Provide the (X, Y) coordinate of the cell's center where the given text is located.  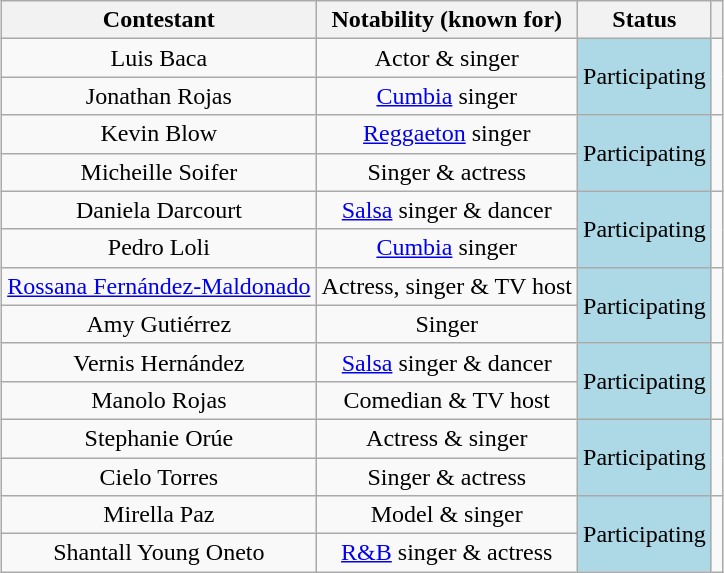
Actress, singer & TV host (446, 286)
Reggaeton singer (446, 134)
Contestant (159, 20)
Rossana Fernández-Maldonado (159, 286)
Notability (known for) (446, 20)
Kevin Blow (159, 134)
Actor & singer (446, 58)
Manolo Rojas (159, 400)
Pedro Loli (159, 248)
R&B singer & actress (446, 553)
Actress & singer (446, 438)
Cielo Torres (159, 477)
Model & singer (446, 515)
Micheille Soifer (159, 172)
Amy Gutiérrez (159, 324)
Mirella Paz (159, 515)
Luis Baca (159, 58)
Stephanie Orúe (159, 438)
Vernis Hernández (159, 362)
Status (645, 20)
Daniela Darcourt (159, 210)
Comedian & TV host (446, 400)
Singer (446, 324)
Shantall Young Oneto (159, 553)
Jonathan Rojas (159, 96)
